Find where the given text appears and provide that cell's center as [X, Y] coordinate. 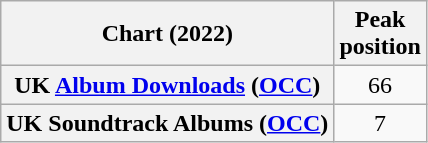
UK Album Downloads (OCC) [168, 85]
7 [380, 123]
Chart (2022) [168, 34]
UK Soundtrack Albums (OCC) [168, 123]
Peakposition [380, 34]
66 [380, 85]
